Find where the given text appears and provide that cell's center as [x, y] coordinate. 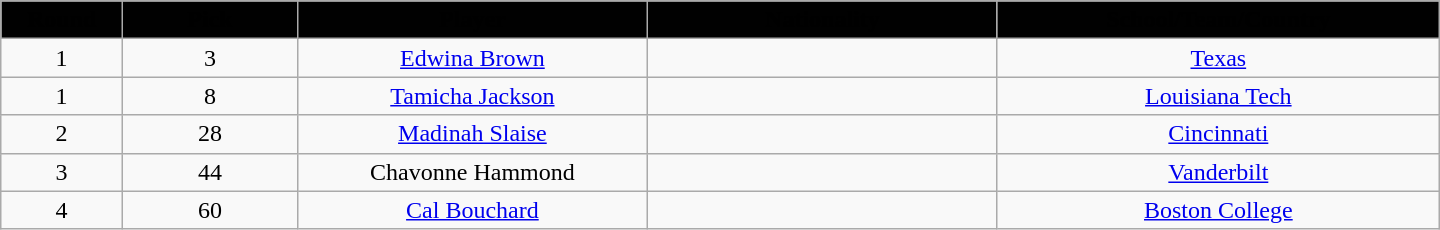
4 [62, 210]
Pick [210, 20]
Round [62, 20]
8 [210, 96]
44 [210, 172]
Texas [1218, 58]
Tamicha Jackson [472, 96]
28 [210, 134]
2 [62, 134]
Madinah Slaise [472, 134]
60 [210, 210]
Edwina Brown [472, 58]
Cincinnati [1218, 134]
School/Team/Country [1218, 20]
Cal Bouchard [472, 210]
Nationality [822, 20]
Vanderbilt [1218, 172]
Boston College [1218, 210]
Chavonne Hammond [472, 172]
Player [472, 20]
Louisiana Tech [1218, 96]
